Scan for the cell matching the given text and deliver its (x, y) coordinate at center. 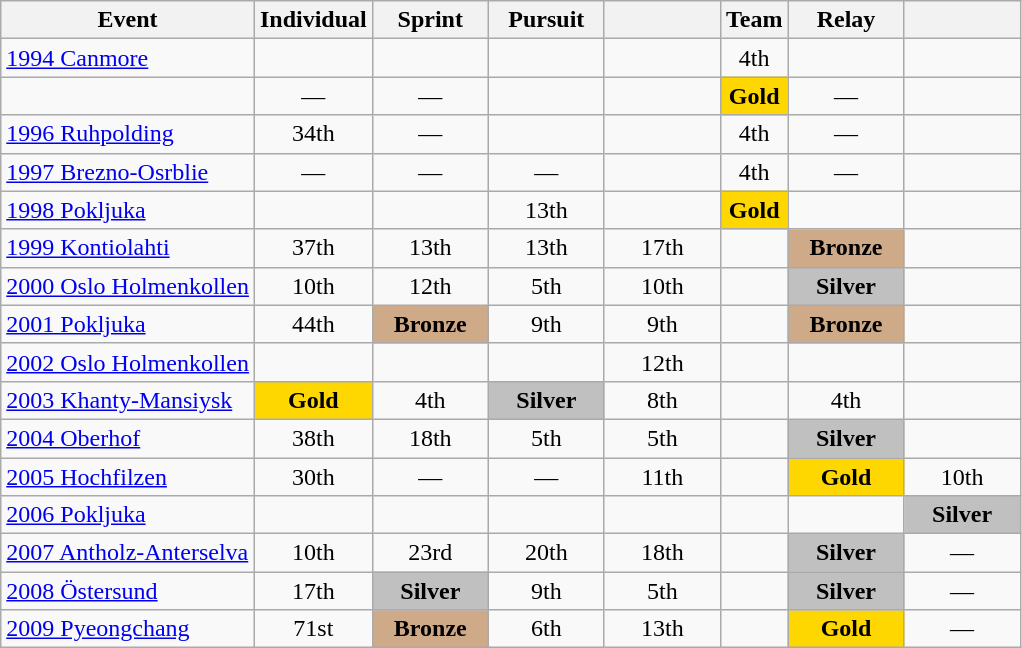
2009 Pyeongchang (128, 629)
37th (313, 248)
2004 Oberhof (128, 438)
1998 Pokljuka (128, 210)
34th (313, 134)
Relay (846, 20)
38th (313, 438)
1999 Kontiolahti (128, 248)
23rd (430, 553)
11th (662, 477)
8th (662, 400)
Event (128, 20)
1996 Ruhpolding (128, 134)
2000 Oslo Holmenkollen (128, 286)
2007 Antholz-Anterselva (128, 553)
2002 Oslo Holmenkollen (128, 362)
44th (313, 324)
2003 Khanty-Mansiysk (128, 400)
6th (546, 629)
2001 Pokljuka (128, 324)
2008 Östersund (128, 591)
Team (754, 20)
2006 Pokljuka (128, 515)
30th (313, 477)
2005 Hochfilzen (128, 477)
1997 Brezno-Osrblie (128, 172)
Individual (313, 20)
71st (313, 629)
20th (546, 553)
1994 Canmore (128, 58)
Pursuit (546, 20)
Sprint (430, 20)
